For the text-containing cell, return its midpoint in [x, y] coordinate format. 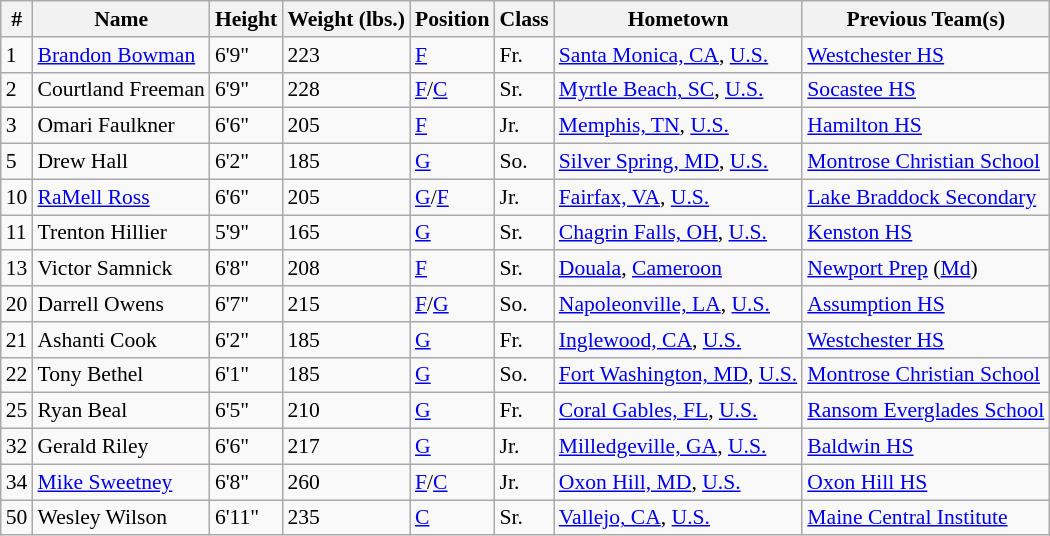
50 [17, 518]
217 [346, 447]
34 [17, 482]
208 [346, 269]
228 [346, 90]
Chagrin Falls, OH, U.S. [678, 233]
Gerald Riley [120, 447]
Santa Monica, CA, U.S. [678, 55]
Fairfax, VA, U.S. [678, 197]
Trenton Hillier [120, 233]
Assumption HS [926, 304]
Ryan Beal [120, 411]
Oxon Hill, MD, U.S. [678, 482]
2 [17, 90]
13 [17, 269]
Memphis, TN, U.S. [678, 126]
RaMell Ross [120, 197]
6'7" [246, 304]
Drew Hall [120, 162]
20 [17, 304]
Lake Braddock Secondary [926, 197]
260 [346, 482]
3 [17, 126]
1 [17, 55]
25 [17, 411]
Previous Team(s) [926, 19]
Omari Faulkner [120, 126]
Maine Central Institute [926, 518]
Class [524, 19]
Wesley Wilson [120, 518]
Position [452, 19]
21 [17, 340]
10 [17, 197]
Silver Spring, MD, U.S. [678, 162]
6'1" [246, 375]
Inglewood, CA, U.S. [678, 340]
5 [17, 162]
215 [346, 304]
Weight (lbs.) [346, 19]
F/G [452, 304]
Socastee HS [926, 90]
22 [17, 375]
6'5" [246, 411]
Kenston HS [926, 233]
Fort Washington, MD, U.S. [678, 375]
Mike Sweetney [120, 482]
Coral Gables, FL, U.S. [678, 411]
Darrell Owens [120, 304]
6'11" [246, 518]
Brandon Bowman [120, 55]
Vallejo, CA, U.S. [678, 518]
Hometown [678, 19]
Baldwin HS [926, 447]
C [452, 518]
G/F [452, 197]
Hamilton HS [926, 126]
Name [120, 19]
Victor Samnick [120, 269]
Oxon Hill HS [926, 482]
Tony Bethel [120, 375]
235 [346, 518]
Myrtle Beach, SC, U.S. [678, 90]
223 [346, 55]
210 [346, 411]
Milledgeville, GA, U.S. [678, 447]
Ashanti Cook [120, 340]
5'9" [246, 233]
Courtland Freeman [120, 90]
Height [246, 19]
Napoleonville, LA, U.S. [678, 304]
Douala, Cameroon [678, 269]
# [17, 19]
11 [17, 233]
Ransom Everglades School [926, 411]
32 [17, 447]
165 [346, 233]
Newport Prep (Md) [926, 269]
